Find where the given text appears and provide that cell's center as (X, Y) coordinate. 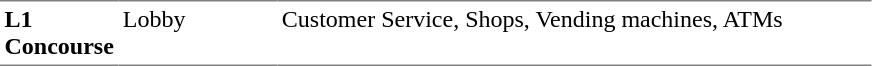
Lobby (198, 33)
L1Concourse (59, 33)
Customer Service, Shops, Vending machines, ATMs (574, 33)
